Pinpoint the cell where the given text exists, returning its (x, y) midpoint coordinate. 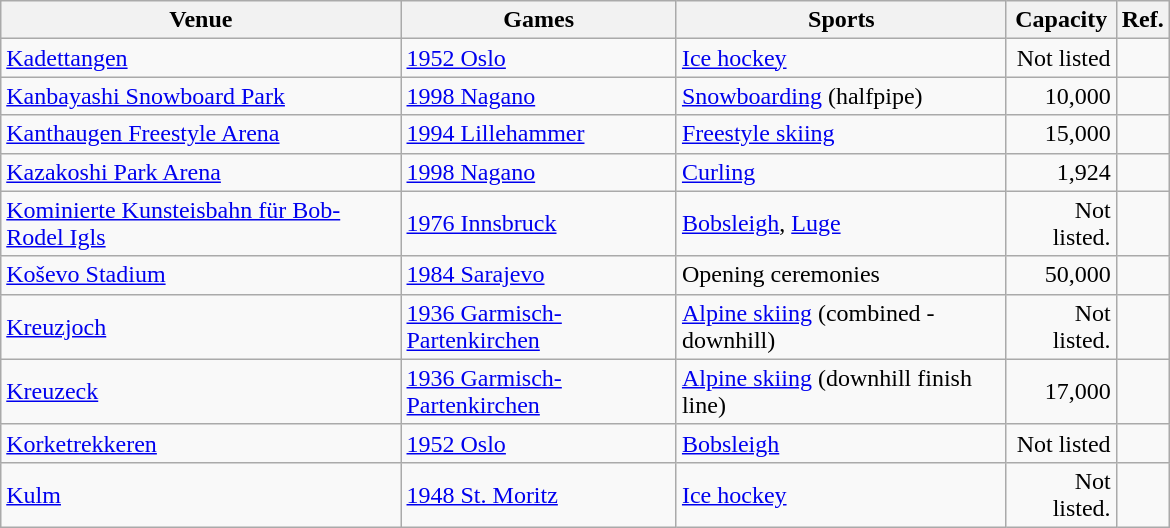
Kanbayashi Snowboard Park (201, 96)
Games (538, 20)
Curling (841, 172)
Kreuzeck (201, 392)
1948 St. Moritz (538, 494)
Kreuzjoch (201, 326)
Bobsleigh, Luge (841, 224)
Korketrekkeren (201, 443)
Snowboarding (halfpipe) (841, 96)
Opening ceremonies (841, 275)
1976 Innsbruck (538, 224)
Kazakoshi Park Arena (201, 172)
Venue (201, 20)
Freestyle skiing (841, 134)
Koševo Stadium (201, 275)
10,000 (1061, 96)
Kulm (201, 494)
1984 Sarajevo (538, 275)
Kominierte Kunsteisbahn für Bob-Rodel Igls (201, 224)
Alpine skiing (downhill finish line) (841, 392)
1994 Lillehammer (538, 134)
Kanthaugen Freestyle Arena (201, 134)
Kadettangen (201, 58)
Alpine skiing (combined - downhill) (841, 326)
17,000 (1061, 392)
Capacity (1061, 20)
50,000 (1061, 275)
Bobsleigh (841, 443)
1,924 (1061, 172)
Ref. (1142, 20)
15,000 (1061, 134)
Sports (841, 20)
